Identify which cell holds the provided text, then report its [X, Y] central coordinate. 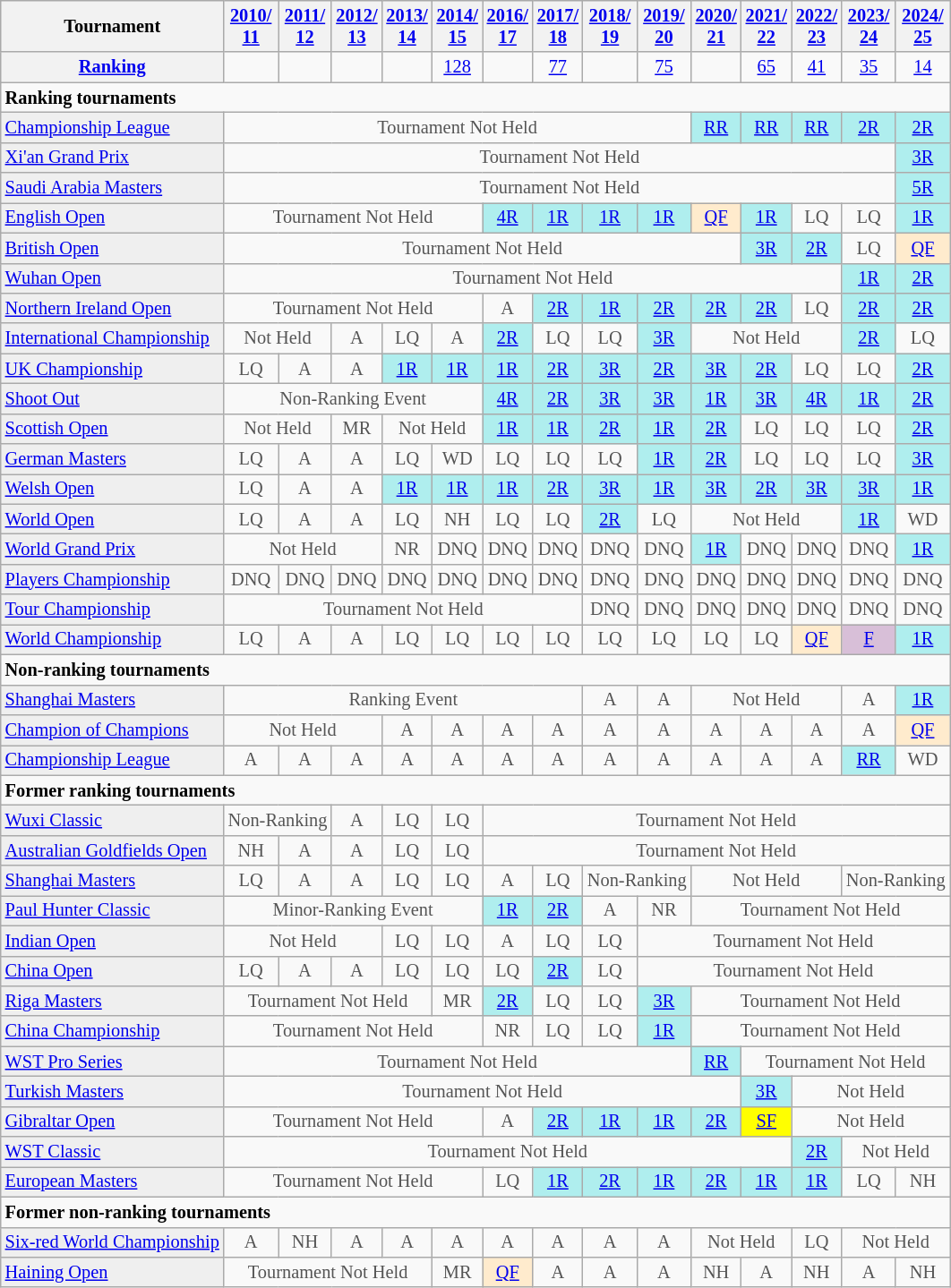
Six-red World Championship [113, 1242]
Xi'an Grand Prix [113, 158]
Players Championship [113, 579]
Tour Championship [113, 610]
Australian Goldfields Open [113, 850]
Former non-ranking tournaments [475, 1212]
Haining Open [113, 1272]
128 [458, 67]
2013/14 [407, 26]
2023/24 [869, 26]
European Masters [113, 1181]
Shoot Out [113, 398]
Welsh Open [113, 489]
International Championship [113, 338]
F [869, 639]
2020/21 [716, 26]
Wuhan Open [113, 278]
Wuxi Classic [113, 820]
2024/25 [922, 26]
Saudi Arabia Masters [113, 188]
China Championship [113, 1031]
2022/23 [817, 26]
41 [817, 67]
Non-Ranking Event [353, 398]
Tournament [113, 26]
Riga Masters [113, 1001]
World Grand Prix [113, 549]
World Open [113, 519]
2012/13 [356, 26]
Ranking Event [403, 700]
China Open [113, 971]
SF [767, 1122]
Minor-Ranking Event [353, 910]
Non-ranking tournaments [475, 670]
5R [922, 188]
2018/19 [610, 26]
Ranking [113, 67]
Former ranking tournaments [475, 790]
UK Championship [113, 369]
2021/22 [767, 26]
WST Pro Series [113, 1062]
English Open [113, 218]
75 [664, 67]
2016/17 [508, 26]
2011/12 [305, 26]
2019/20 [664, 26]
14 [922, 67]
Scottish Open [113, 429]
Paul Hunter Classic [113, 910]
2017/18 [558, 26]
Indian Open [113, 941]
2014/15 [458, 26]
Champion of Champions [113, 729]
World Championship [113, 639]
Turkish Masters [113, 1091]
Northern Ireland Open [113, 308]
Gibraltar Open [113, 1122]
British Open [113, 248]
2010/11 [251, 26]
65 [767, 67]
WST Classic [113, 1152]
35 [869, 67]
Ranking tournaments [475, 98]
German Masters [113, 459]
77 [558, 67]
